For the text-containing cell, return its midpoint in (X, Y) coordinate format. 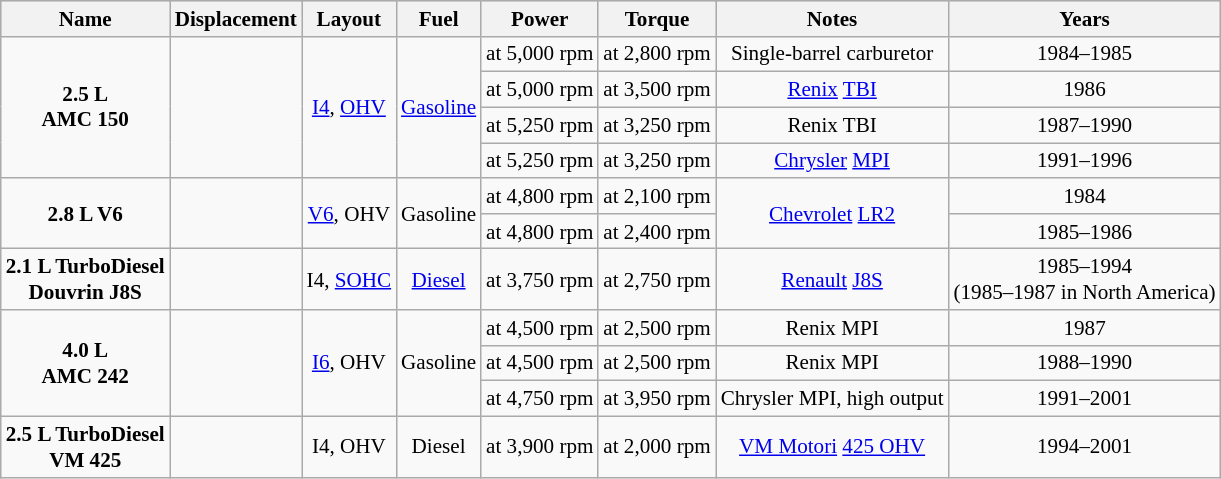
Power (540, 18)
2.5 LAMC 150 (86, 107)
4.0 LAMC 242 (86, 363)
1984–1985 (1085, 54)
Displacement (236, 18)
1988–1990 (1085, 362)
I4, SOHC (349, 280)
Torque (656, 18)
1985–1994(1985–1987 in North America) (1085, 280)
Layout (349, 18)
Chevrolet LR2 (832, 214)
Notes (832, 18)
at 3,750 rpm (540, 280)
Fuel (438, 18)
at 3,900 rpm (540, 446)
1991–1996 (1085, 160)
1994–2001 (1085, 446)
1985–1986 (1085, 230)
1986 (1085, 90)
at 4,750 rpm (540, 398)
1987 (1085, 328)
at 2,800 rpm (656, 54)
1991–2001 (1085, 398)
2.1 L TurboDieselDouvrin J8S (86, 280)
VM Motori 425 OHV (832, 446)
at 2,750 rpm (656, 280)
Chrysler MPI, high output (832, 398)
Renault J8S (832, 280)
at 2,400 rpm (656, 230)
Years (1085, 18)
at 3,950 rpm (656, 398)
I6, OHV (349, 363)
1987–1990 (1085, 124)
at 2,000 rpm (656, 446)
at 3,500 rpm (656, 90)
1984 (1085, 196)
2.8 L V6 (86, 214)
at 2,100 rpm (656, 196)
Single-barrel carburetor (832, 54)
2.5 L TurboDieselVM 425 (86, 446)
V6, OHV (349, 214)
Name (86, 18)
Chrysler MPI (832, 160)
